From the cell containing the given text, extract its center point as [X, Y] coordinate. 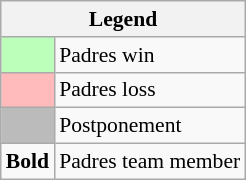
Legend [123, 19]
Bold [28, 162]
Padres win [150, 55]
Padres team member [150, 162]
Padres loss [150, 90]
Postponement [150, 126]
